Locate the cell with the specified text and output its (x, y) center coordinate. 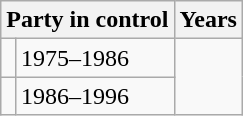
Years (208, 20)
1986–1996 (94, 96)
1975–1986 (94, 58)
Party in control (88, 20)
